Extract the [x, y] coordinate from the center of the cell holding the provided text.  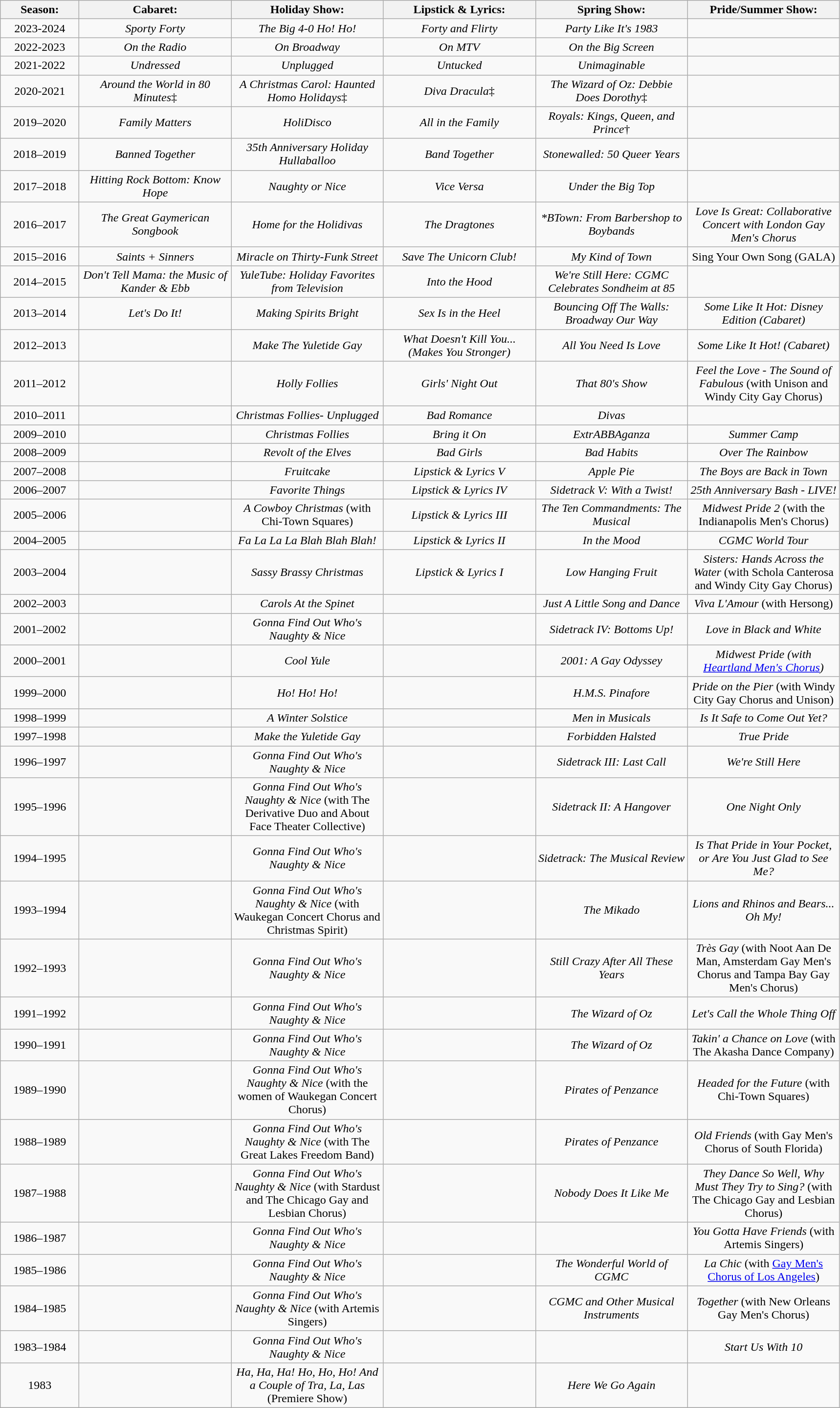
Gonna Find Out Who's Naughty & Nice (with Stardust and The Chicago Gay and Lesbian Chorus) [307, 1193]
We're Still Here [764, 762]
2012–2013 [40, 345]
What Doesn't Kill You... (Makes You Stronger) [460, 345]
HoliDisco [307, 122]
25th Anniversary Bash - LIVE! [764, 490]
Untucked [460, 66]
Cabaret: [155, 10]
Bad Girls [460, 453]
Don't Tell Mama: the Music of Kander & Ebb [155, 282]
Sing Your Own Song (GALA) [764, 256]
Into the Hood [460, 282]
Make the Yuletide Gay [307, 736]
A Cowboy Christmas (with Chi-Town Squares) [307, 515]
Lions and Rhinos and Bears... Oh My! [764, 910]
2017–2018 [40, 186]
Sidetrack II: A Hangover [611, 807]
Christmas Follies- Unplugged [307, 416]
Ha, Ha, Ha! Ho, Ho, Ho! And a Couple of Tra, La, Las (Premiere Show) [307, 1385]
2001–2002 [40, 629]
Family Matters [155, 122]
Forbidden Halsted [611, 736]
1988–1989 [40, 1142]
Gonna Find Out Who's Naughty & Nice (with The Derivative Duo and About Face Theater Collective) [307, 807]
1998–1999 [40, 718]
Miracle on Thirty-Funk Street [307, 256]
Spring Show: [611, 10]
2013–2014 [40, 313]
Sidetrack III: Last Call [611, 762]
1983 [40, 1385]
2000–2001 [40, 661]
Sisters: Hands Across the Water (with Schola Canterosa and Windy City Gay Chorus) [764, 572]
Gonna Find Out Who's Naughty & Nice (with Artemis Singers) [307, 1308]
Fruitcake [307, 471]
One Night Only [764, 807]
Pride/Summer Show: [764, 10]
Forty and Flirty [460, 28]
2011–2012 [40, 384]
Naughty or Nice [307, 186]
Holiday Show: [307, 10]
Making Spirits Bright [307, 313]
Bouncing Off The Walls: Broadway Our Way [611, 313]
Lipstick & Lyrics II [460, 540]
Ho! Ho! Ho! [307, 692]
Old Friends (with Gay Men's Chorus of South Florida) [764, 1142]
In the Mood [611, 540]
2001: A Gay Odyssey [611, 661]
That 80's Show [611, 384]
The Boys are Back in Town [764, 471]
*BTown: From Barbershop to Boybands [611, 224]
Très Gay (with Noot Aan De Man, Amsterdam Gay Men's Chorus and Tampa Bay Gay Men's Chorus) [764, 968]
2004–2005 [40, 540]
Diva Dracula‡ [460, 91]
We're Still Here: CGMC Celebrates Sondheim at 85 [611, 282]
Just A Little Song and Dance [611, 604]
Sporty Forty [155, 28]
Royals: Kings, Queen, and Prince† [611, 122]
Feel the Love - The Sound of Fabulous (with Unison and Windy City Gay Chorus) [764, 384]
Let's Do It! [155, 313]
Save The Unicorn Club! [460, 256]
1991–1992 [40, 1013]
Let's Call the Whole Thing Off [764, 1013]
Midwest Pride 2 (with the Indianapolis Men's Chorus) [764, 515]
Sidetrack: The Musical Review [611, 858]
Lipstick & Lyrics III [460, 515]
Sex Is in the Heel [460, 313]
All You Need Is Love [611, 345]
Party Like It's 1983 [611, 28]
Favorite Things [307, 490]
2020-2021 [40, 91]
On Broadway [307, 47]
2008–2009 [40, 453]
On MTV [460, 47]
1996–1997 [40, 762]
2005–2006 [40, 515]
Divas [611, 416]
Apple Pie [611, 471]
1983–1984 [40, 1346]
Some Like It Hot! (Cabaret) [764, 345]
YuleTube: Holiday Favorites from Television [307, 282]
Start Us With 10 [764, 1346]
Gonna Find Out Who's Naughty & Nice (with the women of Waukegan Concert Chorus) [307, 1090]
Sidetrack V: With a Twist! [611, 490]
Fa La La La Blah Blah Blah! [307, 540]
2007–2008 [40, 471]
Takin' a Chance on Love (with The Akasha Dance Company) [764, 1045]
Together (with New Orleans Gay Men's Chorus) [764, 1308]
Lipstick & Lyrics I [460, 572]
2015–2016 [40, 256]
Bring it On [460, 434]
2021-2022 [40, 66]
1990–1991 [40, 1045]
1999–2000 [40, 692]
A Winter Solstice [307, 718]
35th Anniversary Holiday Hullaballoo [307, 154]
2003–2004 [40, 572]
2009–2010 [40, 434]
Nobody Does It Like Me [611, 1193]
The Wonderful World of CGMC [611, 1270]
Undressed [155, 66]
2023-2024 [40, 28]
1984–1985 [40, 1308]
Girls' Night Out [460, 384]
A Christmas Carol: Haunted Homo Holidays‡ [307, 91]
Love Is Great: Collaborative Concert with London Gay Men's Chorus [764, 224]
2006–2007 [40, 490]
Pride on the Pier (with Windy City Gay Chorus and Unison) [764, 692]
Sidetrack IV: Bottoms Up! [611, 629]
Vice Versa [460, 186]
CGMC World Tour [764, 540]
1987–1988 [40, 1193]
My Kind of Town [611, 256]
Bad Romance [460, 416]
1992–1993 [40, 968]
Men in Musicals [611, 718]
2022-2023 [40, 47]
1993–1994 [40, 910]
All in the Family [460, 122]
Hitting Rock Bottom: Know Hope [155, 186]
Cool Yule [307, 661]
CGMC and Other Musical Instruments [611, 1308]
Gonna Find Out Who's Naughty & Nice (with The Great Lakes Freedom Band) [307, 1142]
Sassy Brassy Christmas [307, 572]
Summer Camp [764, 434]
Make The Yuletide Gay [307, 345]
Some Like It Hot: Disney Edition (Cabaret) [764, 313]
2016–2017 [40, 224]
1997–1998 [40, 736]
Low Hanging Fruit [611, 572]
Home for the Holidivas [307, 224]
Over The Rainbow [764, 453]
H.M.S. Pinafore [611, 692]
The Mikado [611, 910]
2019–2020 [40, 122]
Unimaginable [611, 66]
Gonna Find Out Who's Naughty & Nice (with Waukegan Concert Chorus and Christmas Spirit) [307, 910]
Carols At the Spinet [307, 604]
Banned Together [155, 154]
Season: [40, 10]
On the Radio [155, 47]
Revolt of the Elves [307, 453]
Lipstick & Lyrics IV [460, 490]
Is It Safe to Come Out Yet? [764, 718]
Around the World in 80 Minutes‡ [155, 91]
1994–1995 [40, 858]
1985–1986 [40, 1270]
You Gotta Have Friends (with Artemis Singers) [764, 1238]
On the Big Screen [611, 47]
The Ten Commandments: The Musical [611, 515]
Midwest Pride (with Heartland Men's Chorus) [764, 661]
The Dragtones [460, 224]
The Big 4-0 Ho! Ho! [307, 28]
2002–2003 [40, 604]
Under the Big Top [611, 186]
Unplugged [307, 66]
1989–1990 [40, 1090]
Band Together [460, 154]
La Chic (with Gay Men's Chorus of Los Angeles) [764, 1270]
Holly Follies [307, 384]
The Wizard of Oz: Debbie Does Dorothy‡ [611, 91]
The Great Gaymerican Songbook [155, 224]
Is That Pride in Your Pocket, or Are You Just Glad to See Me? [764, 858]
Still Crazy After All These Years [611, 968]
Here We Go Again [611, 1385]
2014–2015 [40, 282]
Stonewalled: 50 Queer Years [611, 154]
Love in Black and White [764, 629]
Lipstick & Lyrics V [460, 471]
Saints + Sinners [155, 256]
1986–1987 [40, 1238]
They Dance So Well, Why Must They Try to Sing? (with The Chicago Gay and Lesbian Chorus) [764, 1193]
Lipstick & Lyrics: [460, 10]
Viva L'Amour (with Hersong) [764, 604]
2010–2011 [40, 416]
2018–2019 [40, 154]
Headed for the Future (with Chi-Town Squares) [764, 1090]
True Pride [764, 736]
Bad Habits [611, 453]
Christmas Follies [307, 434]
1995–1996 [40, 807]
ExtrABBAganza [611, 434]
